Return (X, Y) of the center of cell containing provided text 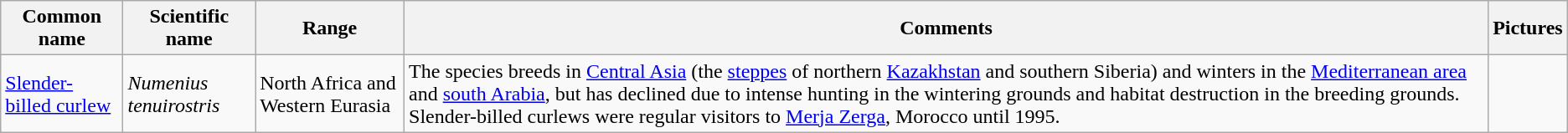
Scientific name (189, 28)
North Africa and Western Eurasia (330, 94)
Slender-billed curlew (62, 94)
Numenius tenuirostris (189, 94)
Common name (62, 28)
Range (330, 28)
Comments (946, 28)
Pictures (1528, 28)
